Determine the (x, y) coordinate at the center of the cell enclosing the given text.  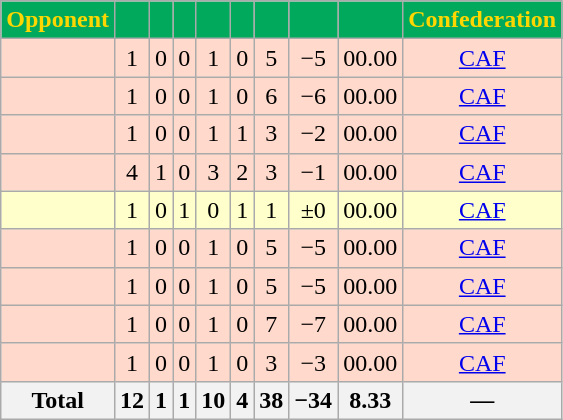
7 (272, 324)
— (482, 400)
−3 (314, 362)
−34 (314, 400)
±0 (314, 210)
2 (242, 172)
−6 (314, 96)
−2 (314, 134)
−7 (314, 324)
Total (58, 400)
Opponent (58, 20)
8.33 (370, 400)
6 (272, 96)
−1 (314, 172)
38 (272, 400)
Confederation (482, 20)
10 (214, 400)
12 (132, 400)
